Extract the (X, Y) coordinate from the center of the cell holding the provided text.  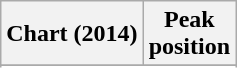
Chart (2014) (72, 34)
Peakposition (189, 34)
